Determine the (X, Y) coordinate at the center of the cell enclosing the given text.  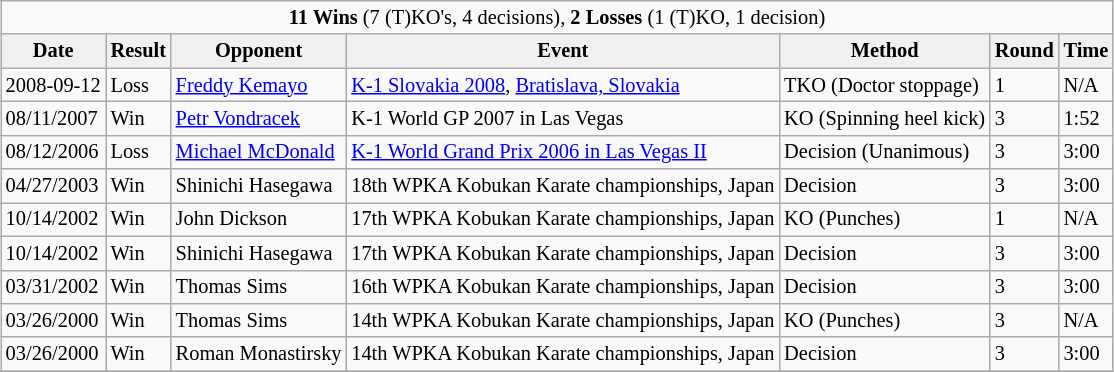
Method (884, 51)
Round (1024, 51)
1:52 (1086, 119)
KO (Spinning heel kick) (884, 119)
Opponent (259, 51)
16th WPKA Kobukan Karate championships, Japan (562, 287)
04/27/2003 (54, 186)
03/31/2002 (54, 287)
Decision (Unanimous) (884, 152)
08/11/2007 (54, 119)
2008-09-12 (54, 85)
K-1 World GP 2007 in Las Vegas (562, 119)
Petr Vondracek (259, 119)
K-1 Slovakia 2008, Bratislava, Slovakia (562, 85)
Freddy Kemayo (259, 85)
K-1 World Grand Prix 2006 in Las Vegas II (562, 152)
11 Wins (7 (T)KO's, 4 decisions), 2 Losses (1 (T)KO, 1 decision) (557, 18)
08/12/2006 (54, 152)
TKO (Doctor stoppage) (884, 85)
Time (1086, 51)
18th WPKA Kobukan Karate championships, Japan (562, 186)
Event (562, 51)
Michael McDonald (259, 152)
Result (138, 51)
John Dickson (259, 220)
Date (54, 51)
Roman Monastirsky (259, 354)
